Search for the cell housing the specified text and yield its (x, y) center coordinate. 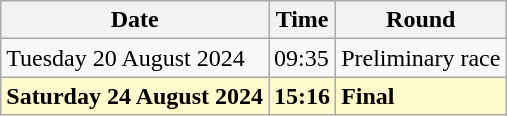
Time (302, 20)
Date (135, 20)
15:16 (302, 96)
Preliminary race (421, 58)
Tuesday 20 August 2024 (135, 58)
Saturday 24 August 2024 (135, 96)
Final (421, 96)
Round (421, 20)
09:35 (302, 58)
